Return the [X, Y] coordinate for the center point of the cell that contains the specified text.  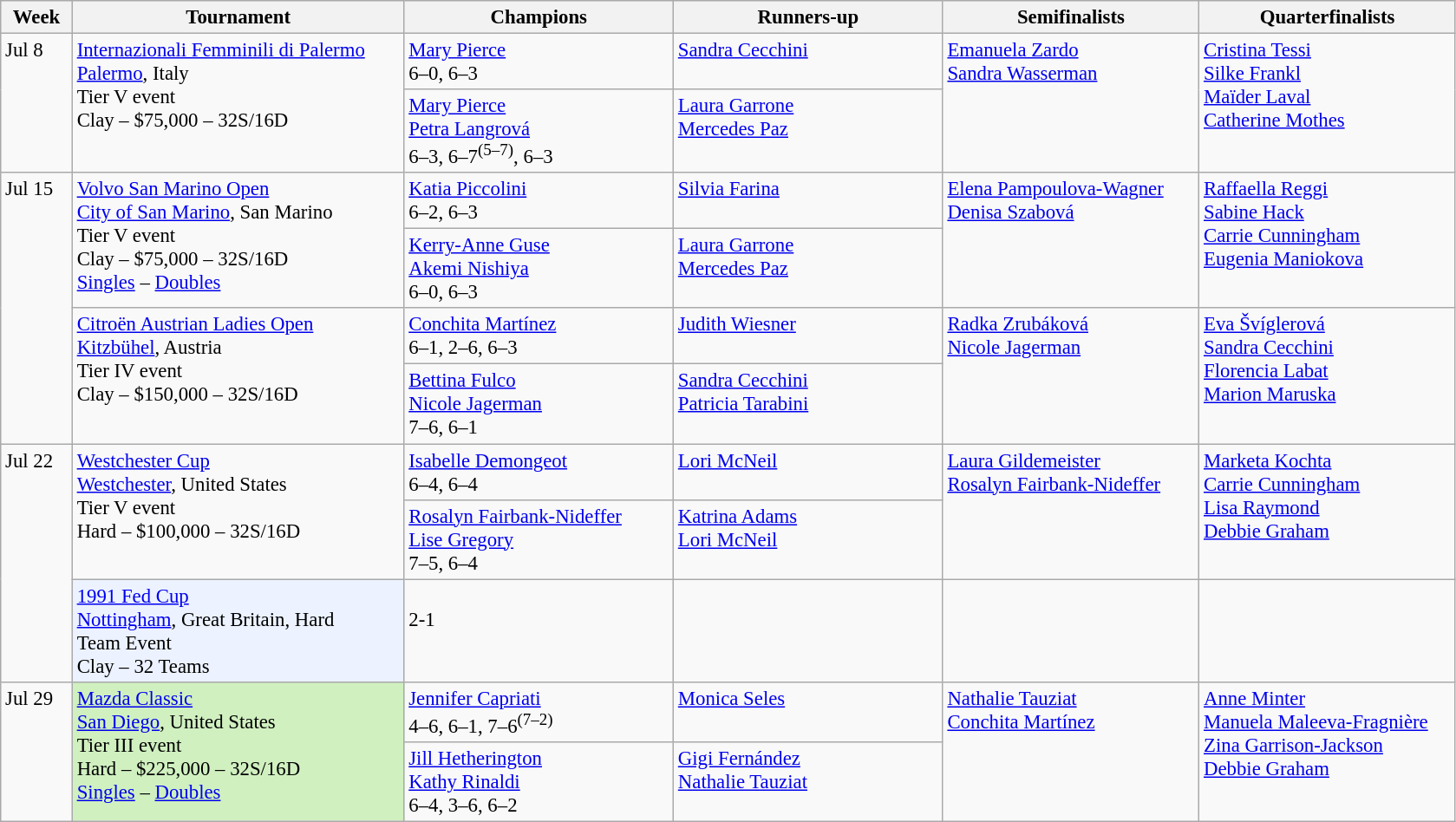
Raffaella Reggi Sabine Hack Carrie Cunningham Eugenia Maniokova [1328, 240]
Katrina Adams Lori McNeil [808, 539]
Nathalie Tauziat Conchita Martínez [1071, 751]
Elena Pampoulova-Wagner Denisa Szabová [1071, 240]
Runners-up [808, 17]
Conchita Martínez6–1, 2–6, 6–3 [539, 336]
Internazionali Femminili di Palermo Palermo, ItalyTier V event Clay – $75,000 – 32S/16D [238, 104]
Gigi Fernández Nathalie Tauziat [808, 782]
Silvia Farina [808, 201]
Sandra Cecchini Patricia Tarabini [808, 404]
Westchester Cup Westchester, United StatesTier V event Hard – $100,000 – 32S/16D [238, 512]
Katia Piccolini6–2, 6–3 [539, 201]
Jul 29 [36, 751]
Jennifer Capriati4–6, 6–1, 7–6(7–2) [539, 711]
Jul 15 [36, 308]
Week [36, 17]
Mary Pierce6–0, 6–3 [539, 62]
Mary Pierce Petra Langrová6–3, 6–7(5–7), 6–3 [539, 131]
Jul 8 [36, 104]
Semifinalists [1071, 17]
Champions [539, 17]
Kerry-Anne Guse Akemi Nishiya6–0, 6–3 [539, 269]
Laura Gildemeister Rosalyn Fairbank-Nideffer [1071, 512]
2-1 [539, 631]
Anne Minter Manuela Maleeva-Fragnière Zina Garrison-Jackson Debbie Graham [1328, 751]
Rosalyn Fairbank-Nideffer Lise Gregory7–5, 6–4 [539, 539]
Isabelle Demongeot6–4, 6–4 [539, 472]
Quarterfinalists [1328, 17]
Tournament [238, 17]
Volvo San Marino Open City of San Marino, San MarinoTier V event Clay – $75,000 – 32S/16DSingles – Doubles [238, 240]
Mazda Classic San Diego, United StatesTier III event Hard – $225,000 – 32S/16DSingles – Doubles [238, 751]
Eva Švíglerová Sandra Cecchini Florencia Labat Marion Maruska [1328, 376]
1991 Fed Cup Nottingham, Great Britain, Hard Team Event Clay – 32 Teams [238, 631]
Judith Wiesner [808, 336]
Monica Seles [808, 711]
Emanuela Zardo Sandra Wasserman [1071, 104]
Jill Hetherington Kathy Rinaldi6–4, 3–6, 6–2 [539, 782]
Lori McNeil [808, 472]
Cristina Tessi Silke Frankl Maïder Laval Catherine Mothes [1328, 104]
Radka Zrubáková Nicole Jagerman [1071, 376]
Citroën Austrian Ladies Open Kitzbühel, AustriaTier IV event Clay – $150,000 – 32S/16D [238, 376]
Sandra Cecchini [808, 62]
Marketa Kochta Carrie Cunningham Lisa Raymond Debbie Graham [1328, 512]
Bettina Fulco Nicole Jagerman7–6, 6–1 [539, 404]
Jul 22 [36, 564]
